Find where the given text appears and provide that cell's center as [X, Y] coordinate. 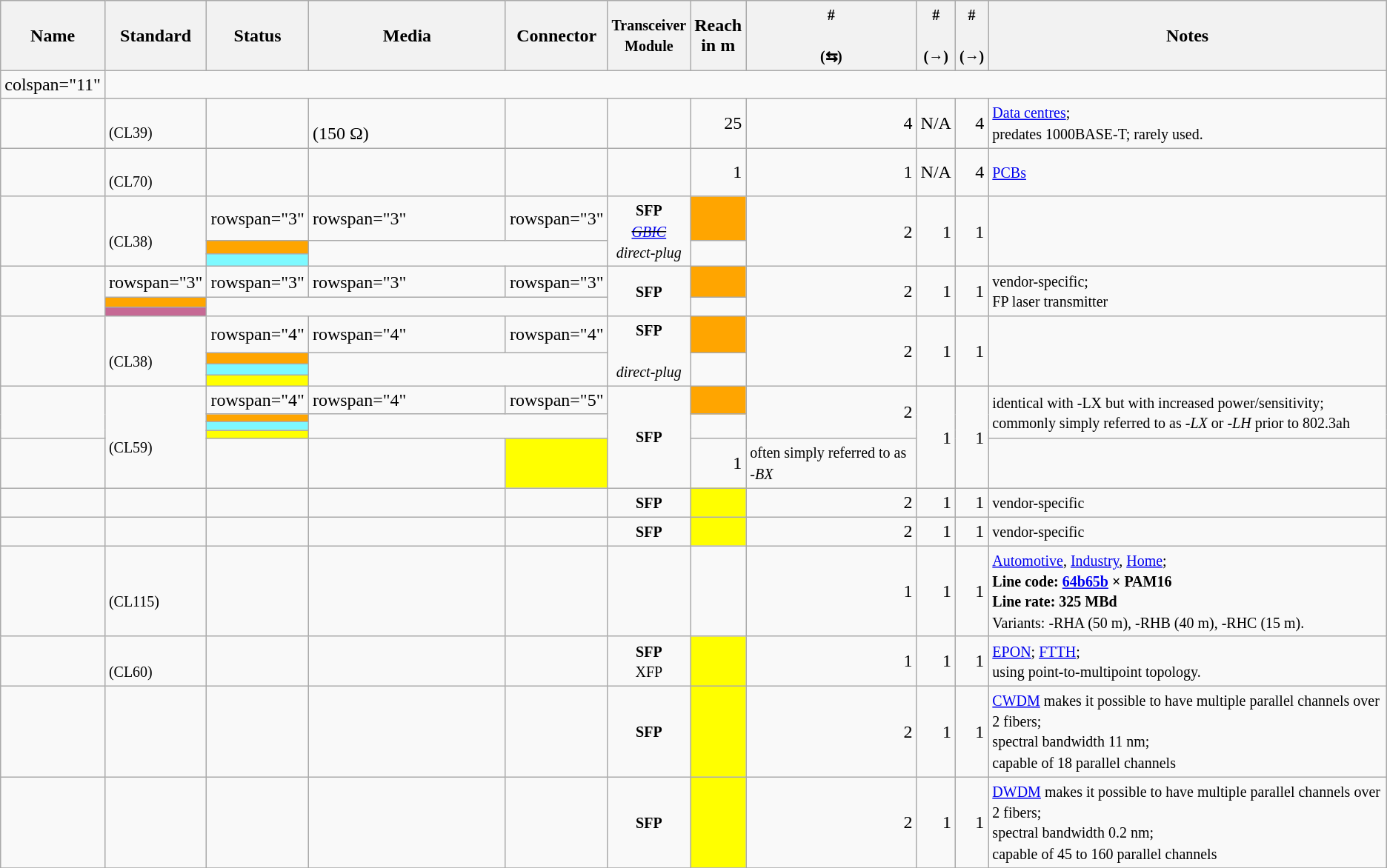
Automotive, Industry, Home; Line code: 64b65b × PAM16Line rate: 325 MBdVariants: -RHA (50 m), -RHB (40 m), -RHC (15 m). [1187, 591]
(150 Ω) [407, 123]
Media [407, 36]
(CL59) [156, 437]
PCBs [1187, 172]
vendor-specific;FP laser transmitter [1187, 292]
25 [719, 123]
(CL39) [156, 123]
often simply referred to as -BX [831, 464]
Status [258, 36]
DWDM makes it possible to have multiple parallel channels over 2 fibers;spectral bandwidth 0.2 nm;capable of 45 to 160 parallel channels [1187, 822]
identical with -LX but with increased power/sensitivity;commonly simply referred to as -LX or -LH prior to 802.3ah [1187, 412]
SFPdirect-plug [649, 351]
(CL115) [156, 591]
(CL70) [156, 172]
(CL60) [156, 661]
EPON; FTTH;using point-to-multipoint topology. [1187, 661]
colspan="11" [53, 84]
Standard [156, 36]
#(⇆) [831, 36]
Notes [1187, 36]
CWDM makes it possible to have multiple parallel channels over 2 fibers;spectral bandwidth 11 nm;capable of 18 parallel channels [1187, 732]
rowspan="5" [556, 400]
SFPXFP [649, 661]
Data centres;predates 1000BASE-T; rarely used. [1187, 123]
Reachin m [719, 36]
SFPGBICdirect-plug [649, 231]
Connector [556, 36]
Name [53, 36]
TransceiverModule [649, 36]
